Search for the cell housing the specified text and yield its [X, Y] center coordinate. 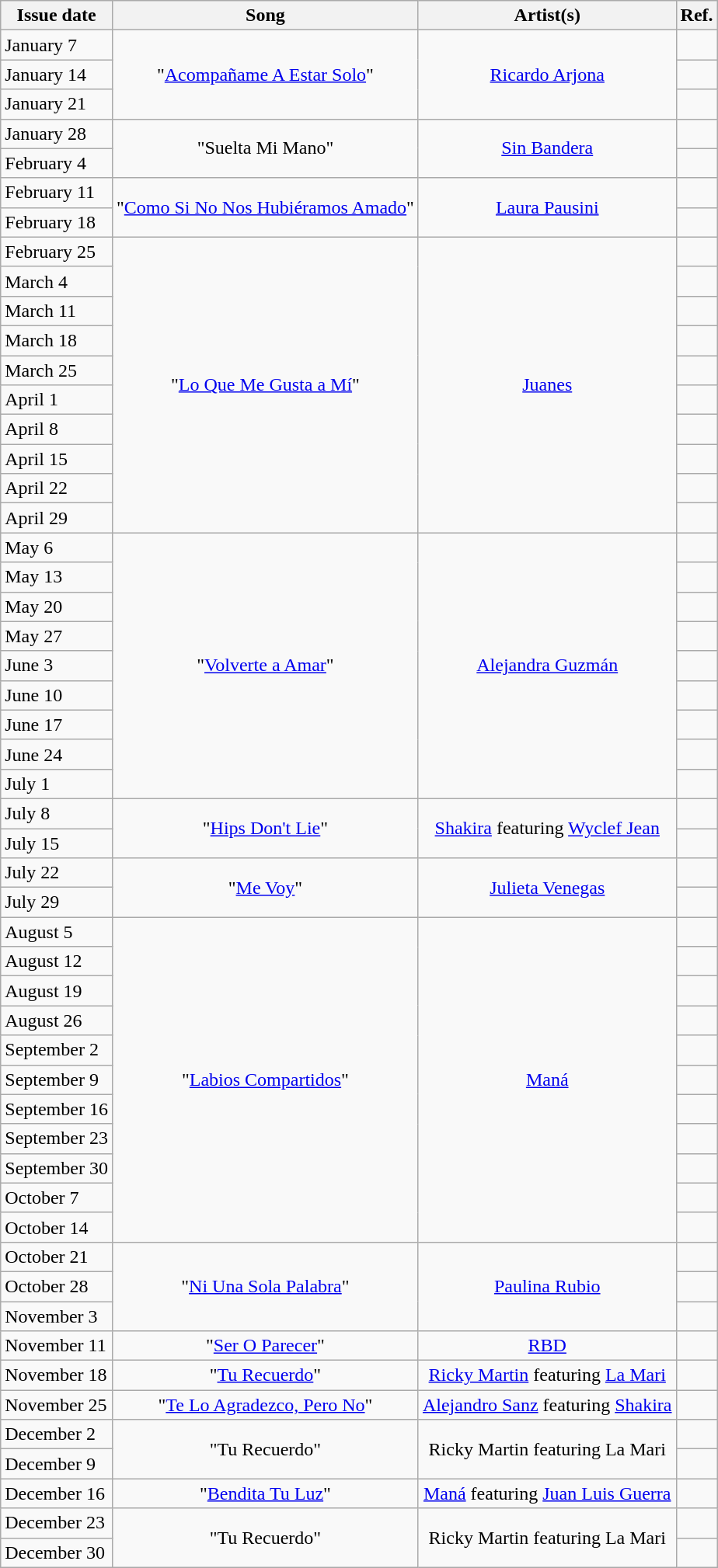
May 13 [57, 577]
"Como Si No Nos Hubiéramos Amado" [265, 207]
July 1 [57, 784]
Laura Pausini [547, 207]
"Volverte a Amar" [265, 666]
"Ni Una Sola Palabra" [265, 1286]
July 22 [57, 873]
October 28 [57, 1286]
October 21 [57, 1257]
April 15 [57, 459]
February 18 [57, 222]
August 26 [57, 1020]
November 3 [57, 1316]
December 23 [57, 1523]
September 30 [57, 1168]
March 18 [57, 340]
"Ser O Parecer" [265, 1346]
June 24 [57, 754]
February 4 [57, 163]
Juanes [547, 385]
April 1 [57, 400]
June 17 [57, 725]
Sin Bandera [547, 148]
Artist(s) [547, 16]
Song [265, 16]
February 11 [57, 193]
"Te Lo Agradezco, Pero No" [265, 1405]
"Suelta Mi Mano" [265, 148]
October 14 [57, 1227]
December 30 [57, 1552]
March 11 [57, 311]
May 6 [57, 548]
January 28 [57, 134]
"Lo Que Me Gusta a Mí" [265, 385]
November 11 [57, 1346]
April 8 [57, 429]
Maná [547, 1080]
Shakira featuring Wyclef Jean [547, 828]
July 8 [57, 813]
November 25 [57, 1405]
"Labios Compartidos" [265, 1080]
September 23 [57, 1139]
August 19 [57, 991]
Julieta Venegas [547, 888]
"Hips Don't Lie" [265, 828]
August 12 [57, 961]
November 18 [57, 1375]
January 14 [57, 75]
"Bendita Tu Luz" [265, 1493]
December 9 [57, 1464]
June 10 [57, 695]
March 4 [57, 281]
May 20 [57, 607]
March 25 [57, 370]
September 9 [57, 1080]
December 16 [57, 1493]
July 15 [57, 843]
September 16 [57, 1109]
February 25 [57, 252]
Ref. [696, 16]
June 3 [57, 666]
Alejandra Guzmán [547, 666]
January 21 [57, 104]
December 2 [57, 1434]
October 7 [57, 1198]
Alejandro Sanz featuring Shakira [547, 1405]
April 22 [57, 488]
May 27 [57, 636]
"Acompañame A Estar Solo" [265, 75]
January 7 [57, 45]
RBD [547, 1346]
April 29 [57, 518]
Maná featuring Juan Luis Guerra [547, 1493]
"Me Voy" [265, 888]
Paulina Rubio [547, 1286]
Issue date [57, 16]
August 5 [57, 932]
September 2 [57, 1050]
Ricardo Arjona [547, 75]
July 29 [57, 902]
